Determine the (X, Y) coordinate at the center of the cell enclosing the given text.  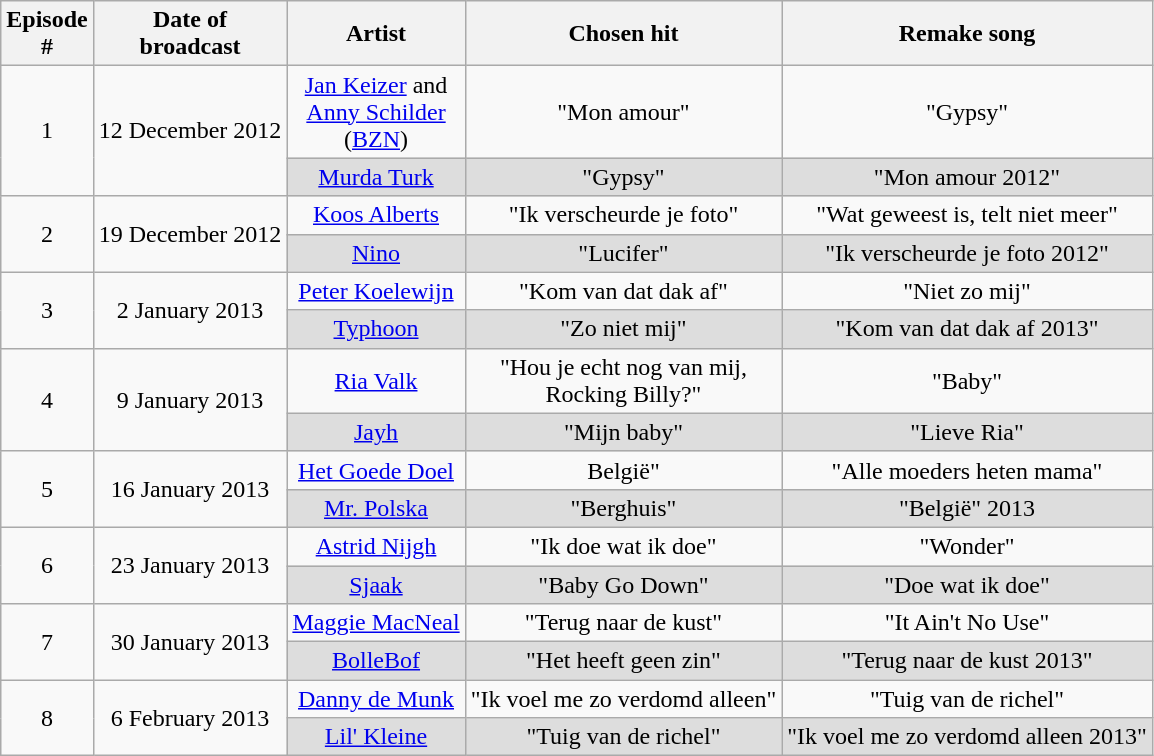
5 (47, 489)
Artist (376, 34)
7 (47, 642)
BolleBof (376, 661)
"Ik verscheurde je foto 2012" (968, 253)
6 (47, 565)
Koos Alberts (376, 215)
Sjaak (376, 585)
19 December 2012 (190, 234)
Typhoon (376, 329)
8 (47, 718)
"Mon amour 2012" (968, 177)
2 January 2013 (190, 310)
"Mijn baby" (624, 432)
Ria Valk (376, 380)
Maggie MacNeal (376, 623)
Jayh (376, 432)
Danny de Munk (376, 699)
Murda Turk (376, 177)
"Lucifer" (624, 253)
"Ik doe wat ik doe" (624, 546)
"België" 2013 (968, 508)
"Mon amour" (624, 112)
"Baby Go Down" (624, 585)
Het Goede Doel (376, 470)
Remake song (968, 34)
"Baby" (968, 380)
"Ik verscheurde je foto" (624, 215)
"Zo niet mij" (624, 329)
"Wat geweest is, telt niet meer" (968, 215)
Lil' Kleine (376, 737)
"Niet zo mij" (968, 291)
Peter Koelewijn (376, 291)
Jan Keizer and Anny Schilder (BZN) (376, 112)
"Hou je echt nog van mij, Rocking Billy?" (624, 380)
"Ik voel me zo verdomd alleen" (624, 699)
Nino (376, 253)
23 January 2013 (190, 565)
"Wonder" (968, 546)
4 (47, 400)
1 (47, 131)
"Terug naar de kust" (624, 623)
België" (624, 470)
"Doe wat ik doe" (968, 585)
"Kom van dat dak af 2013" (968, 329)
"Berghuis" (624, 508)
3 (47, 310)
30 January 2013 (190, 642)
Date of broadcast (190, 34)
Astrid Nijgh (376, 546)
"Terug naar de kust 2013" (968, 661)
"Alle moeders heten mama" (968, 470)
9 January 2013 (190, 400)
2 (47, 234)
"It Ain't No Use" (968, 623)
"Ik voel me zo verdomd alleen 2013" (968, 737)
"Kom van dat dak af" (624, 291)
Mr. Polska (376, 508)
12 December 2012 (190, 131)
Episode # (47, 34)
16 January 2013 (190, 489)
"Lieve Ria" (968, 432)
"Het heeft geen zin" (624, 661)
6 February 2013 (190, 718)
Chosen hit (624, 34)
